For the text-containing cell, return its midpoint in (X, Y) coordinate format. 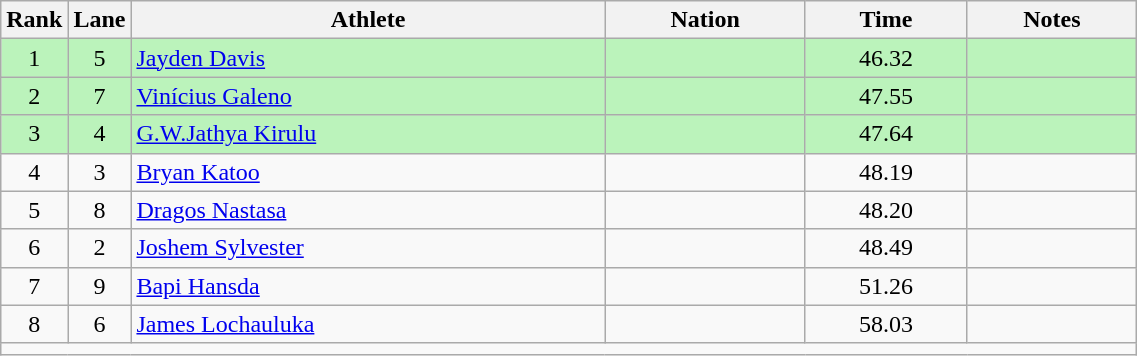
G.W.Jathya Kirulu (368, 134)
48.20 (886, 210)
Bapi Hansda (368, 286)
James Lochauluka (368, 324)
46.32 (886, 58)
Joshem Sylvester (368, 248)
Bryan Katoo (368, 172)
Nation (705, 20)
48.49 (886, 248)
Vinícius Galeno (368, 96)
Dragos Nastasa (368, 210)
1 (34, 58)
47.55 (886, 96)
Jayden Davis (368, 58)
51.26 (886, 286)
9 (100, 286)
47.64 (886, 134)
Rank (34, 20)
Notes (1052, 20)
48.19 (886, 172)
58.03 (886, 324)
Athlete (368, 20)
Lane (100, 20)
Time (886, 20)
